Extract the (X, Y) coordinate from the center of the cell holding the provided text.  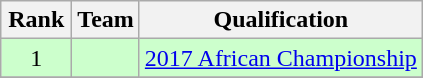
1 (36, 58)
2017 African Championship (280, 58)
Qualification (280, 20)
Team (106, 20)
Rank (36, 20)
